Output the [X, Y] coordinate of the center of the cell containing the given text.  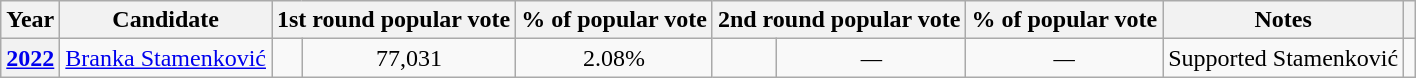
2nd round popular vote [839, 20]
2022 [30, 58]
Year [30, 20]
Supported Stamenković [1284, 58]
2.08% [614, 58]
Notes [1284, 20]
Branka Stamenković [166, 58]
1st round popular vote [394, 20]
Candidate [166, 20]
77,031 [409, 58]
